Extract the (X, Y) coordinate from the center of the cell holding the provided text.  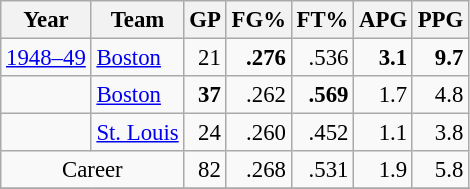
FG% (258, 20)
Career (92, 170)
APG (384, 20)
21 (205, 58)
4.8 (440, 95)
.260 (258, 133)
5.8 (440, 170)
GP (205, 20)
1948–49 (46, 58)
.531 (322, 170)
Year (46, 20)
3.1 (384, 58)
.569 (322, 95)
3.8 (440, 133)
PPG (440, 20)
.276 (258, 58)
.268 (258, 170)
24 (205, 133)
Team (138, 20)
St. Louis (138, 133)
82 (205, 170)
37 (205, 95)
1.9 (384, 170)
1.7 (384, 95)
.262 (258, 95)
.536 (322, 58)
9.7 (440, 58)
1.1 (384, 133)
FT% (322, 20)
.452 (322, 133)
